Locate the cell with the specified text and output its (X, Y) center coordinate. 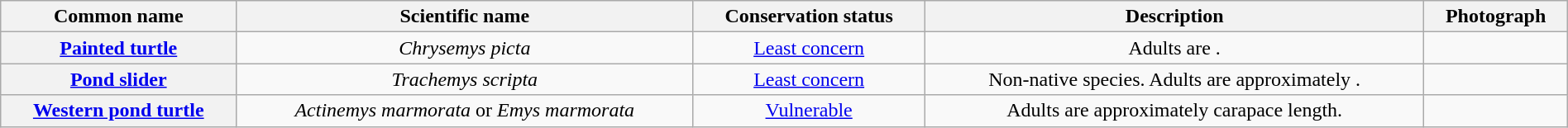
Common name (119, 17)
Adults are . (1174, 48)
Conservation status (809, 17)
Description (1174, 17)
Vulnerable (809, 111)
Scientific name (465, 17)
Western pond turtle (119, 111)
Chrysemys picta (465, 48)
Actinemys marmorata or Emys marmorata (465, 111)
Adults are approximately carapace length. (1174, 111)
Painted turtle (119, 48)
Photograph (1495, 17)
Non-native species. Adults are approximately . (1174, 79)
Pond slider (119, 79)
Trachemys scripta (465, 79)
